Extract the [X, Y] coordinate from the center of the cell holding the provided text.  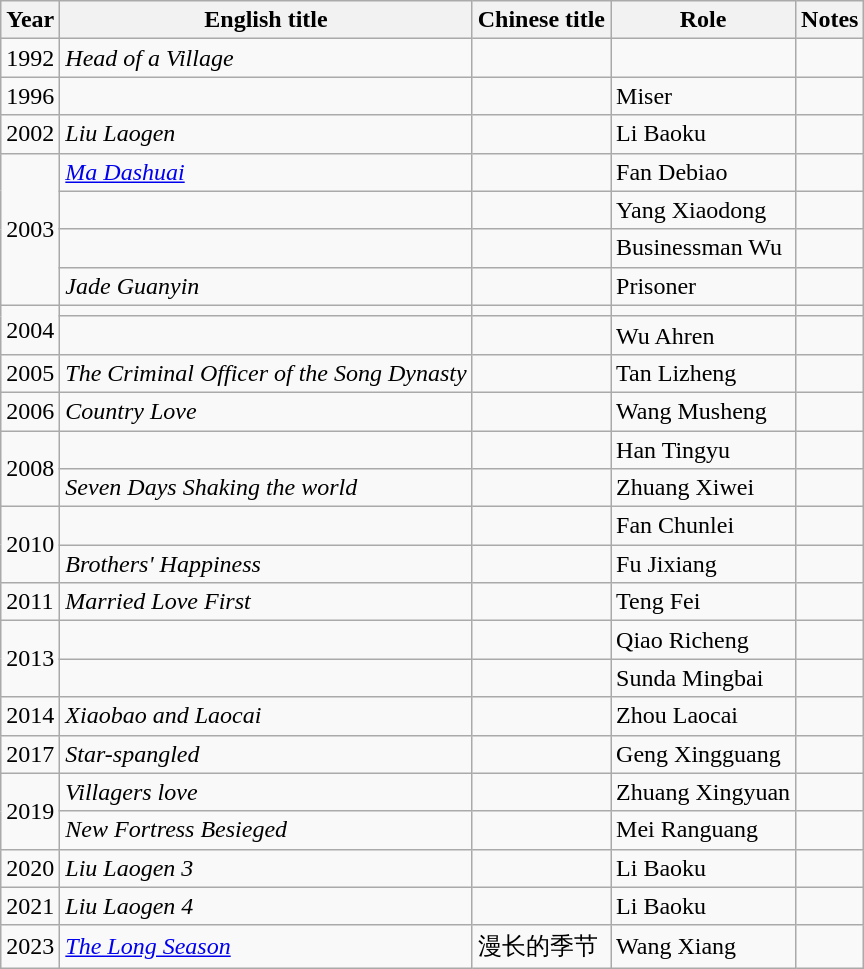
2013 [30, 659]
Teng Fei [704, 602]
2006 [30, 411]
Liu Laogen 3 [266, 868]
1996 [30, 96]
2003 [30, 229]
Prisoner [704, 286]
Head of a Village [266, 58]
2004 [30, 330]
漫长的季节 [541, 946]
The Long Season [266, 946]
Country Love [266, 411]
Tan Lizheng [704, 373]
Zhou Laocai [704, 716]
Wu Ahren [704, 335]
Zhuang Xingyuan [704, 792]
Villagers love [266, 792]
The Criminal Officer of the Song Dynasty [266, 373]
New Fortress Besieged [266, 830]
Han Tingyu [704, 449]
Brothers' Happiness [266, 564]
1992 [30, 58]
Miser [704, 96]
2008 [30, 468]
Ma Dashuai [266, 172]
Year [30, 20]
2002 [30, 134]
Jade Guanyin [266, 286]
Seven Days Shaking the world [266, 488]
Notes [830, 20]
Wang Xiang [704, 946]
Role [704, 20]
English title [266, 20]
Zhuang Xiwei [704, 488]
Liu Laogen 4 [266, 906]
2011 [30, 602]
Chinese title [541, 20]
Fu Jixiang [704, 564]
Wang Musheng [704, 411]
Businessman Wu [704, 248]
Liu Laogen [266, 134]
2021 [30, 906]
2017 [30, 754]
2019 [30, 811]
Married Love First [266, 602]
Geng Xingguang [704, 754]
Star-spangled [266, 754]
Sunda Mingbai [704, 678]
2005 [30, 373]
2014 [30, 716]
Yang Xiaodong [704, 210]
Fan Chunlei [704, 526]
Xiaobao and Laocai [266, 716]
Qiao Richeng [704, 640]
2010 [30, 545]
2020 [30, 868]
2023 [30, 946]
Mei Ranguang [704, 830]
Fan Debiao [704, 172]
